Detect which cell encompasses the target text, then output its [x, y] center coordinate. 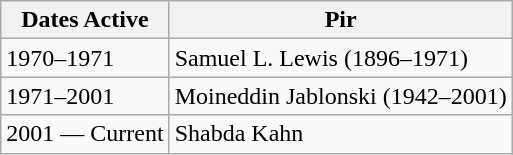
Pir [340, 20]
2001 — Current [85, 134]
Shabda Kahn [340, 134]
1970–1971 [85, 58]
Samuel L. Lewis (1896–1971) [340, 58]
Dates Active [85, 20]
1971–2001 [85, 96]
Moineddin Jablonski (1942–2001) [340, 96]
